Detect which cell encompasses the target text, then output its (X, Y) center coordinate. 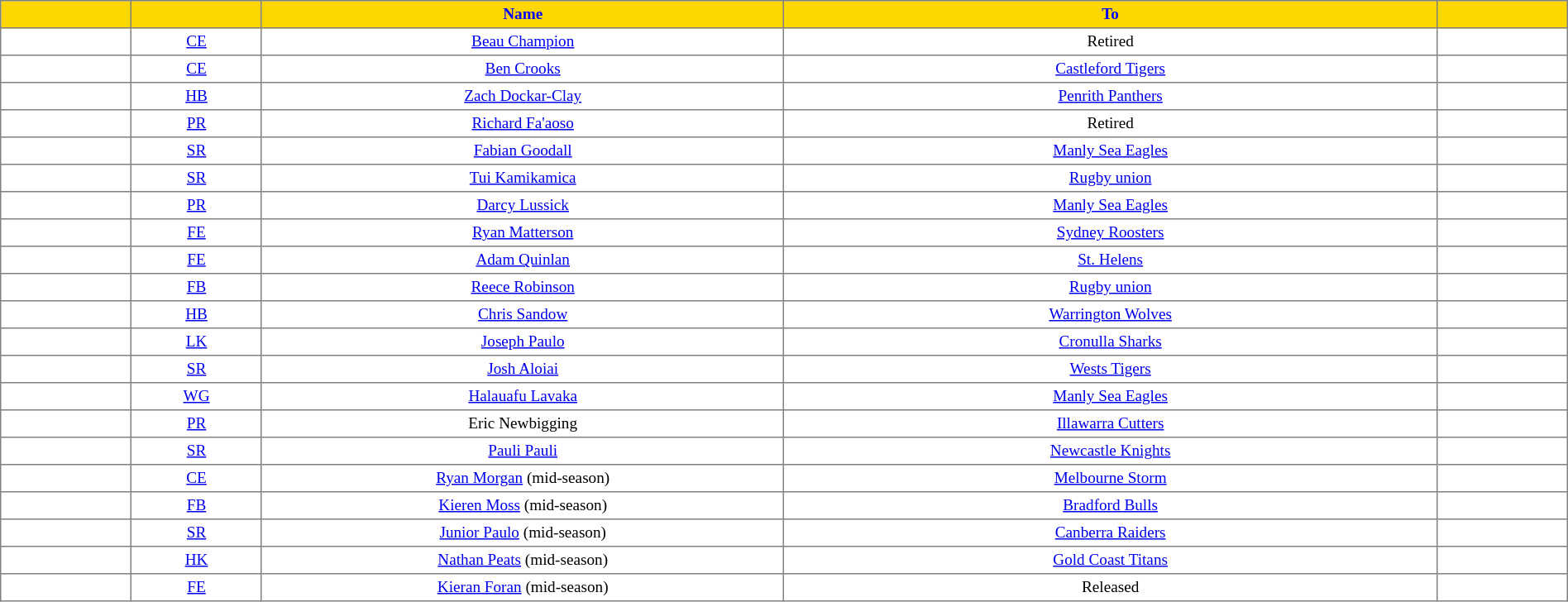
Released (1110, 587)
Beau Champion (523, 41)
Nathan Peats (mid-season) (523, 561)
Canberra Raiders (1110, 533)
Ben Crooks (523, 69)
Kieran Foran (mid-season) (523, 587)
Fabian Goodall (523, 150)
Penrith Panthers (1110, 96)
Josh Aloiai (523, 369)
Gold Coast Titans (1110, 561)
Name (523, 15)
Melbourne Storm (1110, 478)
Illawarra Cutters (1110, 423)
Ryan Matterson (523, 233)
Reece Robinson (523, 288)
Castleford Tigers (1110, 69)
St. Helens (1110, 260)
Wests Tigers (1110, 369)
Adam Quinlan (523, 260)
LK (197, 342)
Kieren Moss (mid-season) (523, 506)
Warrington Wolves (1110, 314)
Halauafu Lavaka (523, 397)
WG (197, 397)
Joseph Paulo (523, 342)
Sydney Roosters (1110, 233)
Tui Kamikamica (523, 179)
Junior Paulo (mid-season) (523, 533)
HK (197, 561)
Zach Dockar-Clay (523, 96)
Pauli Pauli (523, 451)
Richard Fa'aoso (523, 124)
Eric Newbigging (523, 423)
Darcy Lussick (523, 205)
Ryan Morgan (mid-season) (523, 478)
Cronulla Sharks (1110, 342)
Bradford Bulls (1110, 506)
To (1110, 15)
Newcastle Knights (1110, 451)
Chris Sandow (523, 314)
